Provide the [X, Y] coordinate of the cell's center where the given text is located.  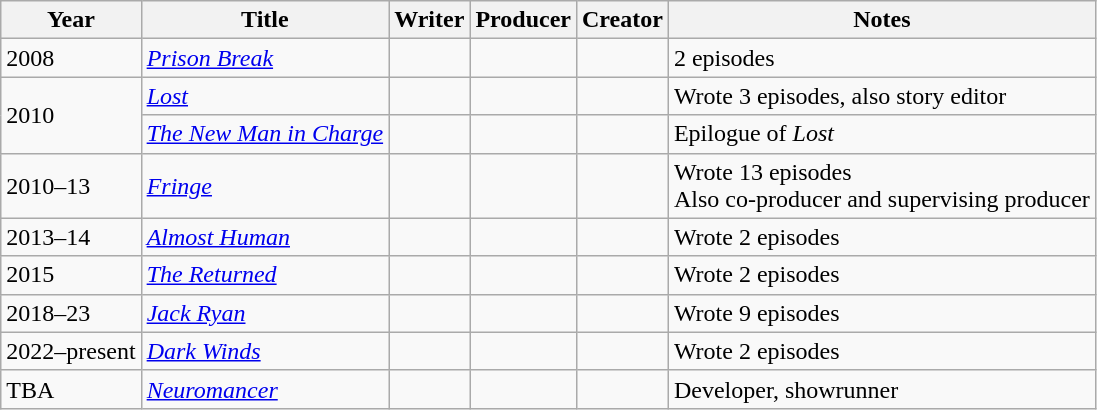
2 episodes [882, 58]
Epilogue of Lost [882, 134]
TBA [71, 389]
Year [71, 20]
Creator [622, 20]
2015 [71, 275]
2013–14 [71, 237]
2022–present [71, 351]
The New Man in Charge [265, 134]
Wrote 3 episodes, also story editor [882, 96]
Wrote 9 episodes [882, 313]
Neuromancer [265, 389]
Fringe [265, 186]
2008 [71, 58]
Lost [265, 96]
Notes [882, 20]
Writer [430, 20]
Developer, showrunner [882, 389]
Almost Human [265, 237]
Wrote 13 episodesAlso co-producer and supervising producer [882, 186]
2018–23 [71, 313]
Prison Break [265, 58]
2010–13 [71, 186]
The Returned [265, 275]
Title [265, 20]
Jack Ryan [265, 313]
Dark Winds [265, 351]
Producer [524, 20]
2010 [71, 115]
